Find where the given text appears and provide that cell's center as [x, y] coordinate. 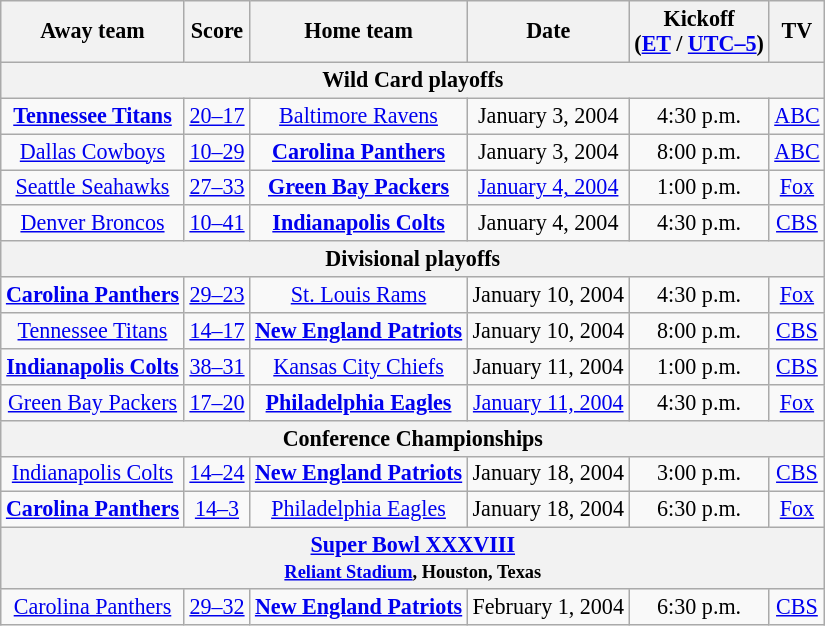
Dallas Cowboys [92, 151]
Divisional playoffs [413, 259]
Kickoff(ET / UTC–5) [699, 30]
10–29 [217, 151]
29–32 [217, 607]
Score [217, 30]
14–24 [217, 474]
Seattle Seahawks [92, 187]
27–33 [217, 187]
29–23 [217, 295]
Away team [92, 30]
20–17 [217, 116]
Denver Broncos [92, 223]
38–31 [217, 366]
Kansas City Chiefs [359, 366]
Date [548, 30]
St. Louis Rams [359, 295]
14–17 [217, 330]
14–3 [217, 510]
10–41 [217, 223]
February 1, 2004 [548, 607]
17–20 [217, 402]
Home team [359, 30]
Super Bowl XXXVIIIReliant Stadium, Houston, Texas [413, 558]
Baltimore Ravens [359, 116]
TV [797, 30]
Wild Card playoffs [413, 80]
3:00 p.m. [699, 474]
Conference Championships [413, 438]
